Pinpoint the cell where the given text exists, returning its [x, y] midpoint coordinate. 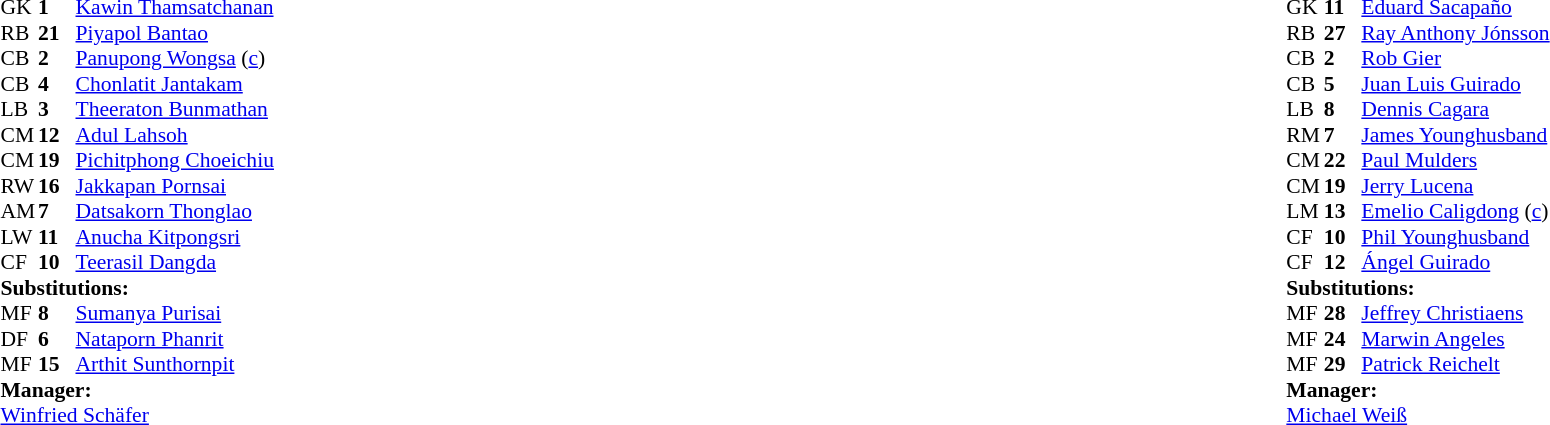
15 [57, 365]
Ángel Guirado [1455, 263]
Phil Younghusband [1455, 237]
RW [19, 186]
Panupong Wongsa (c) [175, 59]
Emelio Caligdong (c) [1455, 211]
Pichitphong Choeichiu [175, 161]
27 [1343, 33]
11 [57, 237]
AM [19, 211]
13 [1343, 211]
4 [57, 84]
Theeraton Bunmathan [175, 109]
Arthit Sunthornpit [175, 365]
RM [1305, 135]
29 [1343, 365]
Paul Mulders [1455, 161]
Jerry Lucena [1455, 186]
Jakkapan Pornsai [175, 186]
21 [57, 33]
Adul Lahsoh [175, 135]
LW [19, 237]
16 [57, 186]
Jeffrey Christiaens [1455, 313]
Chonlatit Jantakam [175, 84]
28 [1343, 313]
Anucha Kitpongsri [175, 237]
Juan Luis Guirado [1455, 84]
Dennis Cagara [1455, 109]
Rob Gier [1455, 59]
5 [1343, 84]
LM [1305, 211]
Patrick Reichelt [1455, 365]
3 [57, 109]
Nataporn Phanrit [175, 339]
Datsakorn Thonglao [175, 211]
Teerasil Dangda [175, 263]
6 [57, 339]
James Younghusband [1455, 135]
Piyapol Bantao [175, 33]
Sumanya Purisai [175, 313]
24 [1343, 339]
Ray Anthony Jónsson [1455, 33]
DF [19, 339]
22 [1343, 161]
Marwin Angeles [1455, 339]
